From the cell containing the given text, extract its center point as (X, Y) coordinate. 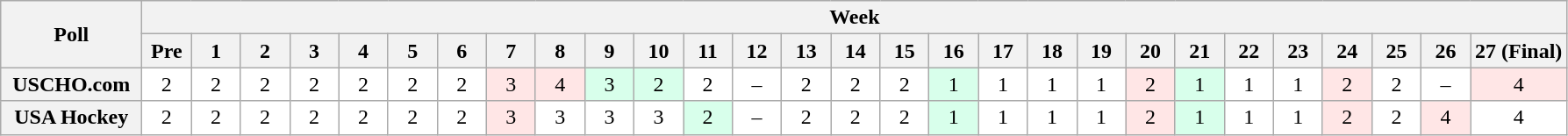
14 (856, 51)
24 (1347, 51)
11 (707, 51)
Week (855, 18)
19 (1101, 51)
18 (1052, 51)
23 (1298, 51)
12 (757, 51)
22 (1249, 51)
7 (511, 51)
Pre (167, 51)
13 (806, 51)
17 (1003, 51)
27 (Final) (1519, 51)
Poll (72, 34)
16 (954, 51)
21 (1199, 51)
20 (1150, 51)
25 (1396, 51)
USCHO.com (72, 84)
USA Hockey (72, 118)
9 (609, 51)
10 (658, 51)
26 (1445, 51)
5 (412, 51)
15 (905, 51)
8 (560, 51)
6 (462, 51)
